Identify which cell holds the provided text, then report its (X, Y) central coordinate. 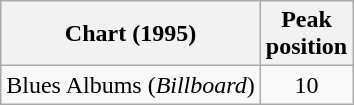
Chart (1995) (131, 34)
Peakposition (306, 34)
Blues Albums (Billboard) (131, 85)
10 (306, 85)
